Pinpoint the cell where the given text exists, returning its [X, Y] midpoint coordinate. 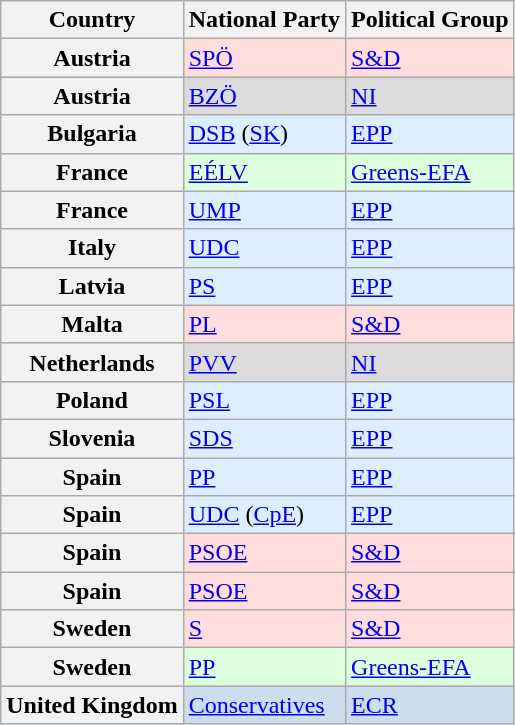
SDS [264, 438]
Netherlands [92, 362]
Malta [92, 324]
Political Group [430, 20]
National Party [264, 20]
Conservatives [264, 705]
Bulgaria [92, 134]
UDC [264, 248]
PS [264, 286]
PVV [264, 362]
Poland [92, 400]
PSL [264, 400]
DSB (SK) [264, 134]
Country [92, 20]
EÉLV [264, 172]
BZÖ [264, 96]
UMP [264, 210]
Italy [92, 248]
United Kingdom [92, 705]
Latvia [92, 286]
S [264, 629]
UDC (CpE) [264, 515]
PL [264, 324]
SPÖ [264, 58]
ECR [430, 705]
Slovenia [92, 438]
